Output the (X, Y) coordinate of the center of the cell containing the given text.  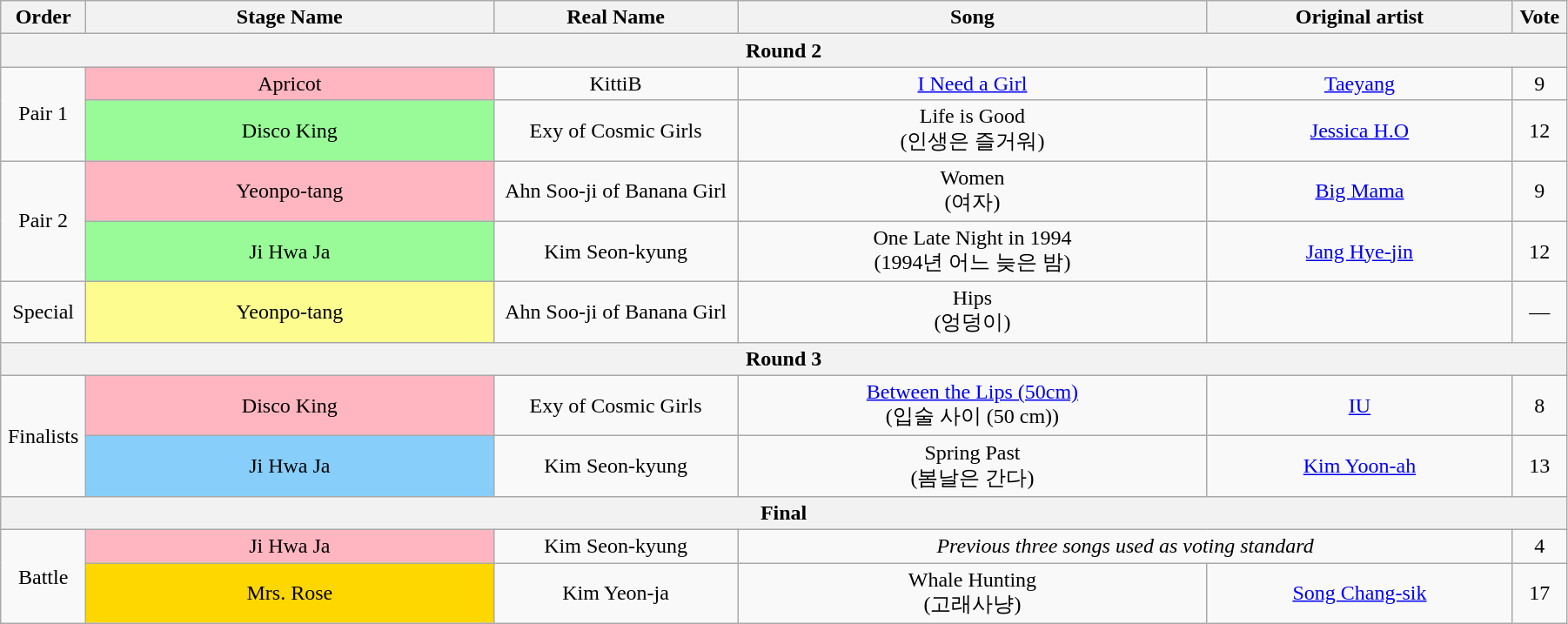
Between the Lips (50cm)(입술 사이 (50 cm)) (973, 406)
13 (1539, 466)
I Need a Girl (973, 84)
4 (1539, 546)
Round 2 (784, 50)
Pair 1 (44, 114)
Final (784, 513)
17 (1539, 593)
Order (44, 17)
Whale Hunting(고래사냥) (973, 593)
Hips(엉덩이) (973, 312)
Jang Hye-jin (1359, 252)
Vote (1539, 17)
Battle (44, 576)
Stage Name (290, 17)
Round 3 (784, 359)
IU (1359, 406)
Mrs. Rose (290, 593)
Real Name (616, 17)
8 (1539, 406)
Life is Good(인생은 즐거워) (973, 131)
Special (44, 312)
Previous three songs used as voting standard (1125, 546)
Apricot (290, 84)
Finalists (44, 435)
Jessica H.O (1359, 131)
— (1539, 312)
Spring Past(봄날은 간다) (973, 466)
Big Mama (1359, 191)
One Late Night in 1994(1994년 어느 늦은 밤) (973, 252)
Song (973, 17)
KittiB (616, 84)
Original artist (1359, 17)
Taeyang (1359, 84)
Pair 2 (44, 221)
Women(여자) (973, 191)
Kim Yeon-ja (616, 593)
Kim Yoon-ah (1359, 466)
Song Chang-sik (1359, 593)
